Identify which cell holds the provided text, then report its [x, y] central coordinate. 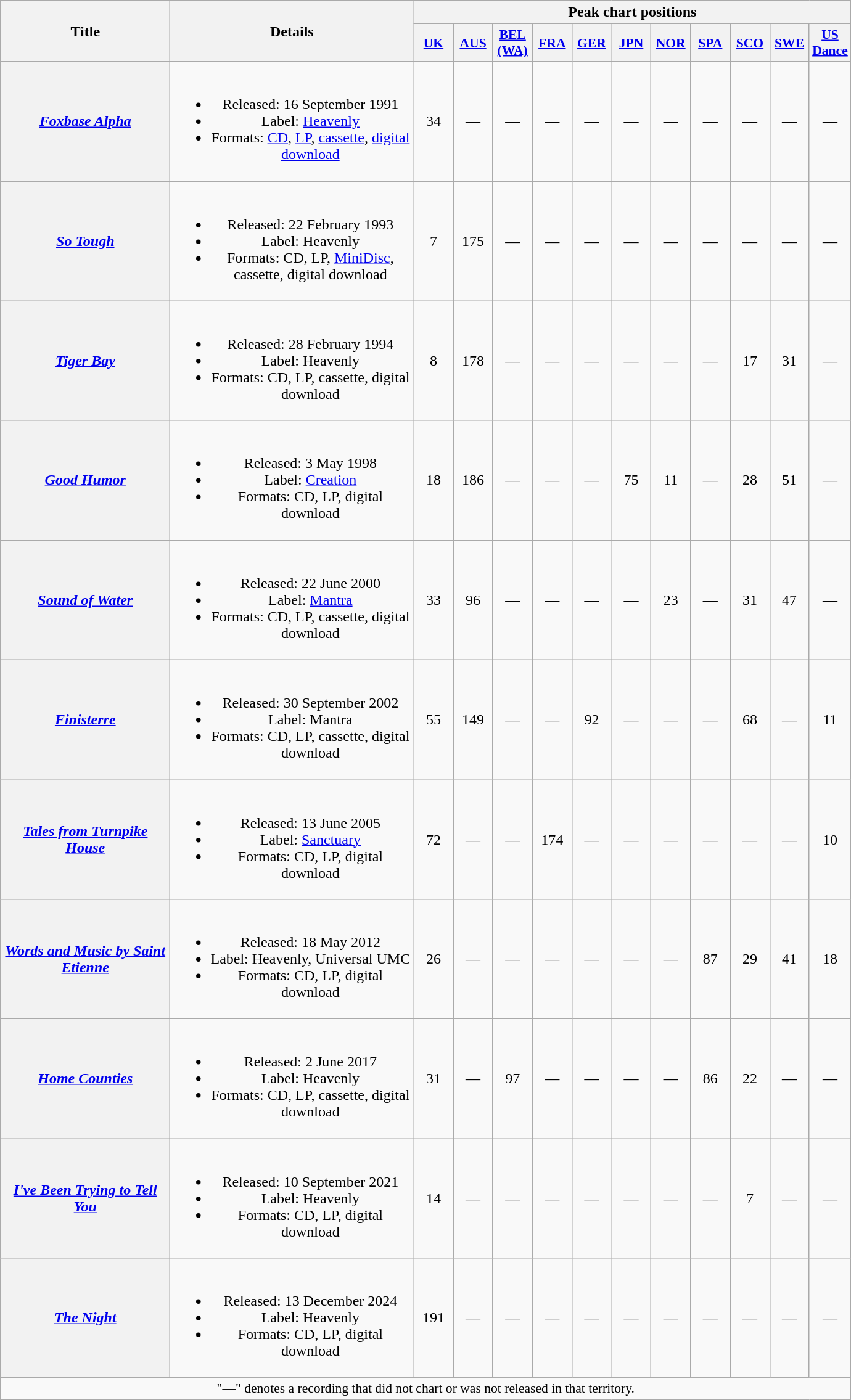
Released: 28 February 1994Label: HeavenlyFormats: CD, LP, cassette, digital download [292, 361]
Released: 18 May 2012Label: Heavenly, Universal UMCFormats: CD, LP, digital download [292, 959]
Home Counties [85, 1078]
175 [473, 241]
Released: 3 May 1998Label: CreationFormats: CD, LP, digital download [292, 480]
USDance [830, 43]
Foxbase Alpha [85, 121]
"—" denotes a recording that did not chart or was not released in that territory. [425, 1389]
14 [434, 1198]
NOR [671, 43]
Sound of Water [85, 600]
UK [434, 43]
SCO [750, 43]
34 [434, 121]
17 [750, 361]
55 [434, 719]
Details [292, 31]
JPN [631, 43]
10 [830, 839]
92 [591, 719]
186 [473, 480]
Tiger Bay [85, 361]
26 [434, 959]
I've Been Trying to Tell You [85, 1198]
Good Humor [85, 480]
96 [473, 600]
22 [750, 1078]
AUS [473, 43]
BEL(WA) [512, 43]
Released: 30 September 2002Label: MantraFormats: CD, LP, cassette, digital download [292, 719]
47 [789, 600]
28 [750, 480]
72 [434, 839]
33 [434, 600]
149 [473, 719]
Released: 16 September 1991Label: HeavenlyFormats: CD, LP, cassette, digital download [292, 121]
So Tough [85, 241]
Peak chart positions [633, 12]
51 [789, 480]
FRA [552, 43]
Released: 13 December 2024Label: HeavenlyFormats: CD, LP, digital download [292, 1318]
Released: 22 June 2000Label: MantraFormats: CD, LP, cassette, digital download [292, 600]
29 [750, 959]
SWE [789, 43]
87 [710, 959]
Released: 10 September 2021Label: HeavenlyFormats: CD, LP, digital download [292, 1198]
8 [434, 361]
Finisterre [85, 719]
The Night [85, 1318]
23 [671, 600]
41 [789, 959]
Words and Music by Saint Etienne [85, 959]
174 [552, 839]
GER [591, 43]
68 [750, 719]
75 [631, 480]
97 [512, 1078]
86 [710, 1078]
Released: 2 June 2017Label: HeavenlyFormats: CD, LP, cassette, digital download [292, 1078]
191 [434, 1318]
178 [473, 361]
Title [85, 31]
Released: 22 February 1993Label: HeavenlyFormats: CD, LP, MiniDisc, cassette, digital download [292, 241]
Tales from Turnpike House [85, 839]
Released: 13 June 2005Label: SanctuaryFormats: CD, LP, digital download [292, 839]
SPA [710, 43]
